Pinpoint the cell where the given text exists, returning its (X, Y) midpoint coordinate. 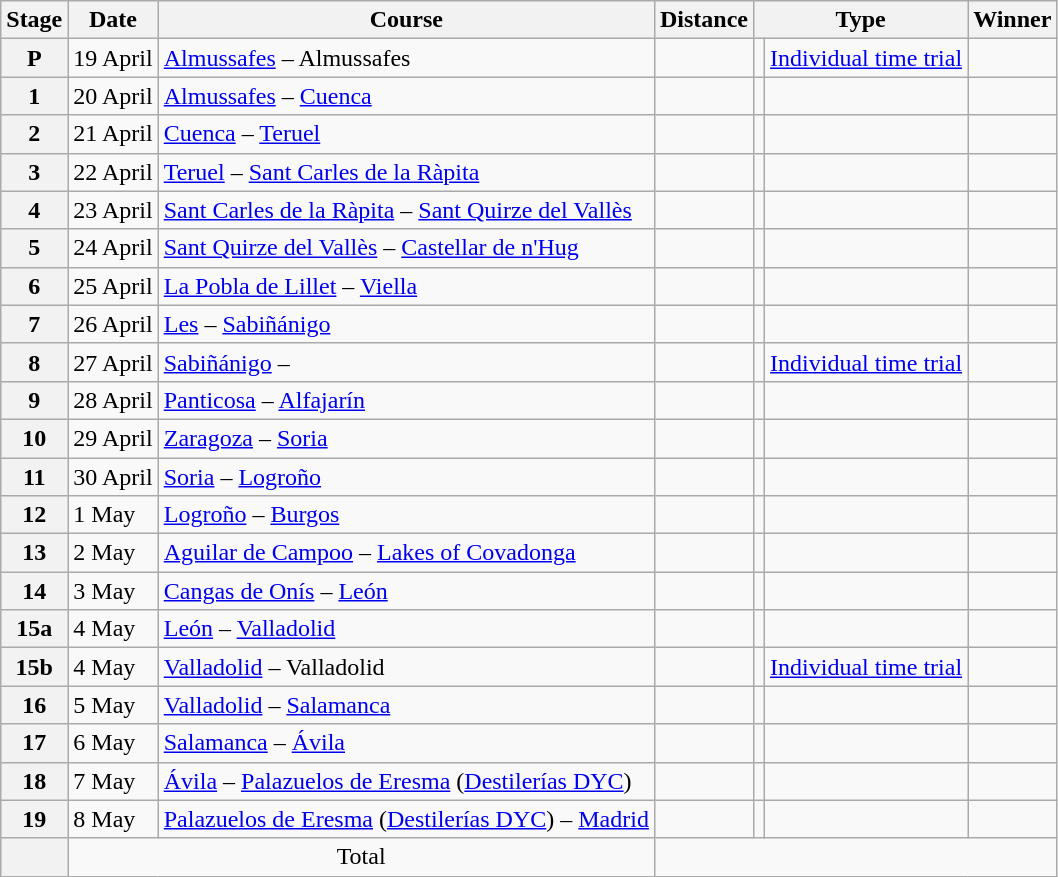
4 (34, 210)
León – Valladolid (406, 629)
2 (34, 134)
27 April (113, 362)
Palazuelos de Eresma (Destilerías DYC) – Madrid (406, 819)
Winner (1012, 20)
16 (34, 705)
Type (861, 20)
15b (34, 667)
8 (34, 362)
Logroño – Burgos (406, 515)
20 April (113, 96)
Sant Quirze del Vallès – Castellar de n'Hug (406, 248)
Sabiñánigo – (406, 362)
Date (113, 20)
22 April (113, 172)
Stage (34, 20)
Teruel – Sant Carles de la Ràpita (406, 172)
23 April (113, 210)
26 April (113, 324)
19 (34, 819)
Distance (704, 20)
30 April (113, 477)
Sant Carles de la Ràpita – Sant Quirze del Vallès (406, 210)
P (34, 58)
6 May (113, 743)
3 (34, 172)
Almussafes – Cuenca (406, 96)
14 (34, 591)
Soria – Logroño (406, 477)
Zaragoza – Soria (406, 438)
7 May (113, 781)
25 April (113, 286)
18 (34, 781)
Total (362, 857)
Ávila – Palazuelos de Eresma (Destilerías DYC) (406, 781)
19 April (113, 58)
15a (34, 629)
8 May (113, 819)
7 (34, 324)
2 May (113, 553)
1 (34, 96)
Valladolid – Salamanca (406, 705)
1 May (113, 515)
Les – Sabiñánigo (406, 324)
6 (34, 286)
Cangas de Onís – León (406, 591)
Panticosa – Alfajarín (406, 400)
24 April (113, 248)
11 (34, 477)
12 (34, 515)
Almussafes – Almussafes (406, 58)
9 (34, 400)
Aguilar de Campoo – Lakes of Covadonga (406, 553)
3 May (113, 591)
28 April (113, 400)
Salamanca – Ávila (406, 743)
5 (34, 248)
29 April (113, 438)
Cuenca – Teruel (406, 134)
13 (34, 553)
21 April (113, 134)
La Pobla de Lillet – Viella (406, 286)
17 (34, 743)
5 May (113, 705)
Course (406, 20)
10 (34, 438)
Valladolid – Valladolid (406, 667)
